Output the [x, y] coordinate of the center of the cell containing the given text.  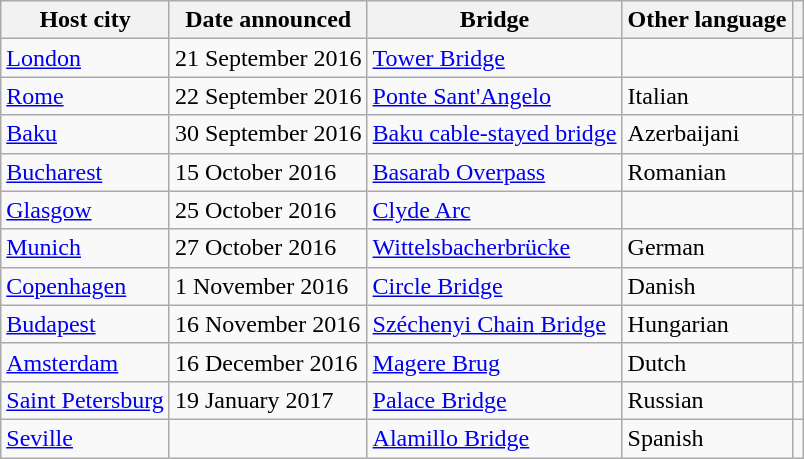
22 September 2016 [268, 96]
Saint Petersburg [86, 400]
Danish [707, 286]
Azerbaijani [707, 134]
Rome [86, 96]
30 September 2016 [268, 134]
Copenhagen [86, 286]
Széchenyi Chain Bridge [494, 324]
Budapest [86, 324]
16 November 2016 [268, 324]
Ponte Sant'Angelo [494, 96]
Baku cable-stayed bridge [494, 134]
Italian [707, 96]
19 January 2017 [268, 400]
Bucharest [86, 172]
Magere Brug [494, 362]
16 December 2016 [268, 362]
London [86, 58]
27 October 2016 [268, 248]
1 November 2016 [268, 286]
Glasgow [86, 210]
Spanish [707, 438]
Baku [86, 134]
Other language [707, 20]
Wittelsbacherbrücke [494, 248]
Palace Bridge [494, 400]
Circle Bridge [494, 286]
21 September 2016 [268, 58]
Basarab Overpass [494, 172]
Amsterdam [86, 362]
Romanian [707, 172]
25 October 2016 [268, 210]
Bridge [494, 20]
Munich [86, 248]
Clyde Arc [494, 210]
Russian [707, 400]
Hungarian [707, 324]
Tower Bridge [494, 58]
German [707, 248]
Alamillo Bridge [494, 438]
15 October 2016 [268, 172]
Seville [86, 438]
Dutch [707, 362]
Host city [86, 20]
Date announced [268, 20]
